Find where the given text appears and provide that cell's center as (x, y) coordinate. 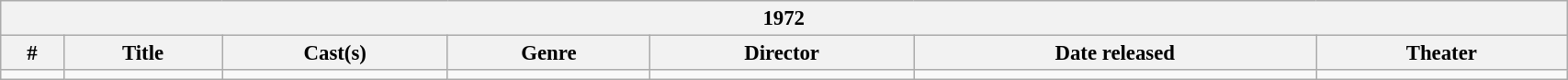
Director (783, 53)
# (32, 53)
Cast(s) (334, 53)
Date released (1115, 53)
Genre (548, 53)
Title (143, 53)
Theater (1442, 53)
1972 (784, 18)
